Capture the cell that displays the provided text and extract its [X, Y] central coordinate. 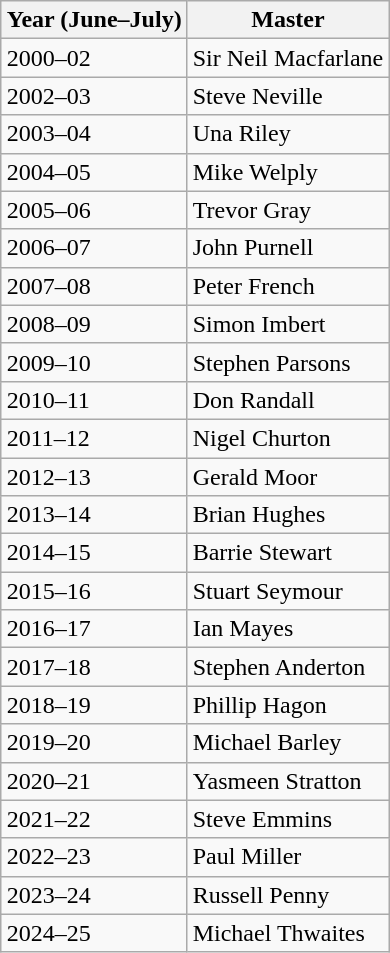
2019–20 [94, 743]
2023–24 [94, 895]
Stuart Seymour [288, 591]
Paul Miller [288, 857]
John Purnell [288, 248]
Sir Neil Macfarlane [288, 58]
Peter French [288, 286]
2016–17 [94, 629]
2007–08 [94, 286]
Brian Hughes [288, 515]
Russell Penny [288, 895]
2011–12 [94, 438]
Simon Imbert [288, 324]
2003–04 [94, 134]
2020–21 [94, 781]
2012–13 [94, 477]
2008–09 [94, 324]
Don Randall [288, 400]
2000–02 [94, 58]
2006–07 [94, 248]
Mike Welply [288, 172]
2010–11 [94, 400]
2013–14 [94, 515]
2017–18 [94, 667]
Yasmeen Stratton [288, 781]
Nigel Churton [288, 438]
Michael Thwaites [288, 933]
Phillip Hagon [288, 705]
2009–10 [94, 362]
2005–06 [94, 210]
2021–22 [94, 819]
2004–05 [94, 172]
Gerald Moor [288, 477]
Michael Barley [288, 743]
Steve Neville [288, 96]
2002–03 [94, 96]
2015–16 [94, 591]
Una Riley [288, 134]
Steve Emmins [288, 819]
Ian Mayes [288, 629]
2014–15 [94, 553]
2024–25 [94, 933]
Stephen Anderton [288, 667]
2018–19 [94, 705]
Trevor Gray [288, 210]
2022–23 [94, 857]
Stephen Parsons [288, 362]
Barrie Stewart [288, 553]
Year (June–July) [94, 20]
Master [288, 20]
